Pinpoint the cell where the given text exists, returning its [x, y] midpoint coordinate. 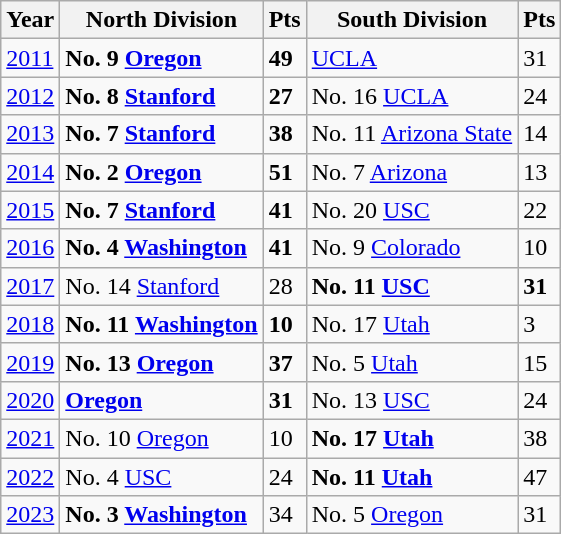
South Division [412, 20]
49 [284, 58]
Oregon [162, 400]
2011 [30, 58]
2014 [30, 172]
22 [540, 210]
3 [540, 324]
14 [540, 134]
2021 [30, 438]
27 [284, 96]
UCLA [412, 58]
No. 4 Washington [162, 248]
Year [30, 20]
No. 13 Oregon [162, 362]
No. 5 Oregon [412, 515]
No. 8 Stanford [162, 96]
No. 20 USC [412, 210]
No. 11 Washington [162, 324]
15 [540, 362]
No. 14 Stanford [162, 286]
2022 [30, 477]
No. 11 Utah [412, 477]
No. 9 Oregon [162, 58]
No. 11 USC [412, 286]
No. 9 Colorado [412, 248]
No. 7 Arizona [412, 172]
North Division [162, 20]
47 [540, 477]
No. 13 USC [412, 400]
2016 [30, 248]
34 [284, 515]
51 [284, 172]
No. 3 Washington [162, 515]
2018 [30, 324]
13 [540, 172]
2015 [30, 210]
37 [284, 362]
No. 10 Oregon [162, 438]
2023 [30, 515]
No. 4 USC [162, 477]
No. 5 Utah [412, 362]
No. 2 Oregon [162, 172]
2012 [30, 96]
2020 [30, 400]
2019 [30, 362]
No. 16 UCLA [412, 96]
2017 [30, 286]
28 [284, 286]
No. 11 Arizona State [412, 134]
2013 [30, 134]
